From the cell containing the given text, extract its center point as (x, y) coordinate. 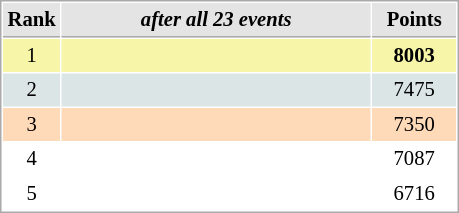
2 (32, 90)
7350 (414, 124)
5 (32, 194)
7475 (414, 90)
1 (32, 56)
6716 (414, 194)
7087 (414, 158)
8003 (414, 56)
Rank (32, 20)
after all 23 events (216, 20)
4 (32, 158)
3 (32, 124)
Points (414, 20)
